Scan for the cell matching the given text and deliver its [X, Y] coordinate at center. 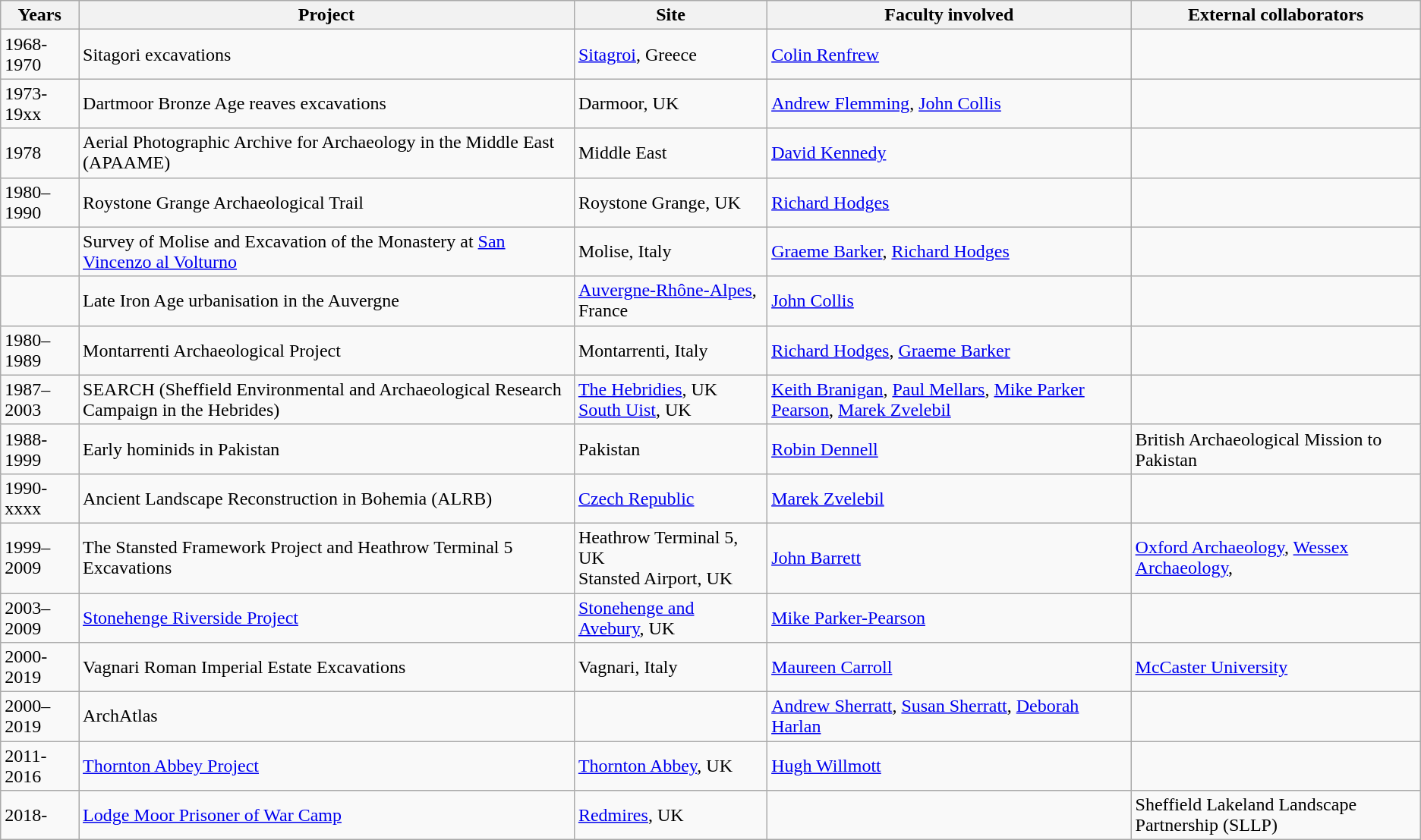
2000-2019 [39, 668]
Hugh Willmott [949, 766]
The Stansted Framework Project and Heathrow Terminal 5 Excavations [326, 558]
Sitagroi, Greece [670, 55]
John Barrett [949, 558]
Oxford Archaeology, Wessex Archaeology, [1275, 558]
Richard Hodges, Graeme Barker [949, 351]
Robin Dennell [949, 449]
Auvergne-Rhône-Alpes, France [670, 300]
2011-2016 [39, 766]
Project [326, 15]
Roystone Grange, UK [670, 202]
Heathrow Terminal 5, UKStansted Airport, UK [670, 558]
Molise, Italy [670, 252]
Site [670, 15]
Marek Zvelebil [949, 498]
John Collis [949, 300]
External collaborators [1275, 15]
The Hebridies, UKSouth Uist, UK [670, 399]
1999–2009 [39, 558]
Dartmoor Bronze Age reaves excavations [326, 103]
1978 [39, 153]
Graeme Barker, Richard Hodges [949, 252]
Thornton Abbey Project [326, 766]
Middle East [670, 153]
Czech Republic [670, 498]
Richard Hodges [949, 202]
Stonehenge Riverside Project [326, 618]
Colin Renfrew [949, 55]
2003–2009 [39, 618]
British Archaeological Mission to Pakistan [1275, 449]
1968-1970 [39, 55]
1973-19xx [39, 103]
Ancient Landscape Reconstruction in Bohemia (ALRB) [326, 498]
Late Iron Age urbanisation in the Auvergne [326, 300]
Survey of Molise and Excavation of the Monastery at San Vincenzo al Volturno [326, 252]
Sitagori excavations [326, 55]
Montarrenti Archaeological Project [326, 351]
Redmires, UK [670, 815]
1987–2003 [39, 399]
SEARCH (Sheffield Environmental and Archaeological Research Campaign in the Hebrides) [326, 399]
Early hominids in Pakistan [326, 449]
1980–1989 [39, 351]
David Kennedy [949, 153]
1990-xxxx [39, 498]
Andrew Flemming, John Collis [949, 103]
1980–1990 [39, 202]
Stonehenge and Avebury, UK [670, 618]
Darmoor, UK [670, 103]
Maureen Carroll [949, 668]
Montarrenti, Italy [670, 351]
Thornton Abbey, UK [670, 766]
Vagnari, Italy [670, 668]
Mike Parker-Pearson [949, 618]
2018- [39, 815]
Faculty involved [949, 15]
2000–2019 [39, 716]
Years [39, 15]
Roystone Grange Archaeological Trail [326, 202]
Sheffield Lakeland Landscape Partnership (SLLP) [1275, 815]
Keith Branigan, Paul Mellars, Mike Parker Pearson, Marek Zvelebil [949, 399]
1988-1999 [39, 449]
Pakistan [670, 449]
ArchAtlas [326, 716]
Vagnari Roman Imperial Estate Excavations [326, 668]
McCaster University [1275, 668]
Aerial Photographic Archive for Archaeology in the Middle East (APAAME) [326, 153]
Andrew Sherratt, Susan Sherratt, Deborah Harlan [949, 716]
Lodge Moor Prisoner of War Camp [326, 815]
